Pinpoint the cell where the given text exists, returning its [x, y] midpoint coordinate. 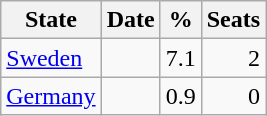
Germany [51, 96]
0.9 [180, 96]
Seats [233, 20]
7.1 [180, 58]
Date [130, 20]
2 [233, 58]
Sweden [51, 58]
0 [233, 96]
State [51, 20]
% [180, 20]
